Identify which cell holds the provided text, then report its (X, Y) central coordinate. 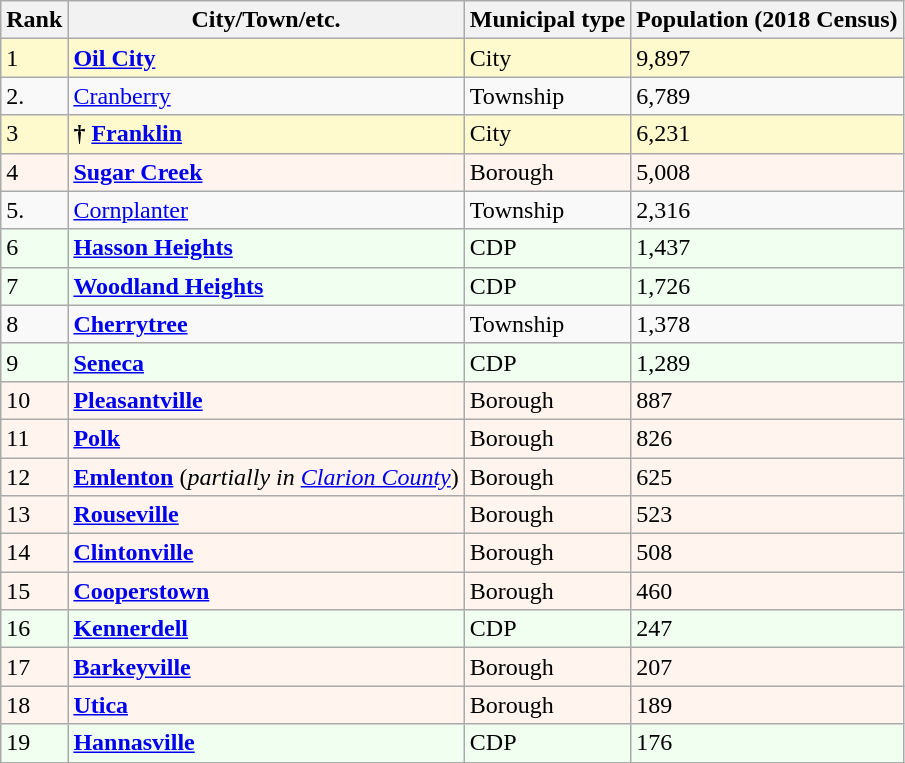
15 (34, 591)
Utica (266, 705)
Kennerdell (266, 629)
Hannasville (266, 743)
460 (767, 591)
4 (34, 172)
Barkeyville (266, 667)
247 (767, 629)
Woodland Heights (266, 286)
1,378 (767, 324)
2,316 (767, 210)
6,231 (767, 134)
16 (34, 629)
Cherrytree (266, 324)
† Franklin (266, 134)
Seneca (266, 362)
5. (34, 210)
10 (34, 400)
3 (34, 134)
18 (34, 705)
Hasson Heights (266, 248)
17 (34, 667)
625 (767, 477)
207 (767, 667)
9,897 (767, 58)
Cooperstown (266, 591)
1,289 (767, 362)
1,437 (767, 248)
826 (767, 438)
9 (34, 362)
11 (34, 438)
Polk (266, 438)
Pleasantville (266, 400)
Cornplanter (266, 210)
189 (767, 705)
1 (34, 58)
Emlenton (partially in Clarion County) (266, 477)
1,726 (767, 286)
13 (34, 515)
Cranberry (266, 96)
City/Town/etc. (266, 20)
Rank (34, 20)
176 (767, 743)
2. (34, 96)
7 (34, 286)
Clintonville (266, 553)
Sugar Creek (266, 172)
Municipal type (547, 20)
19 (34, 743)
Rouseville (266, 515)
523 (767, 515)
12 (34, 477)
887 (767, 400)
5,008 (767, 172)
14 (34, 553)
Population (2018 Census) (767, 20)
508 (767, 553)
6,789 (767, 96)
6 (34, 248)
Oil City (266, 58)
8 (34, 324)
